Output the [x, y] coordinate of the center of the cell containing the given text.  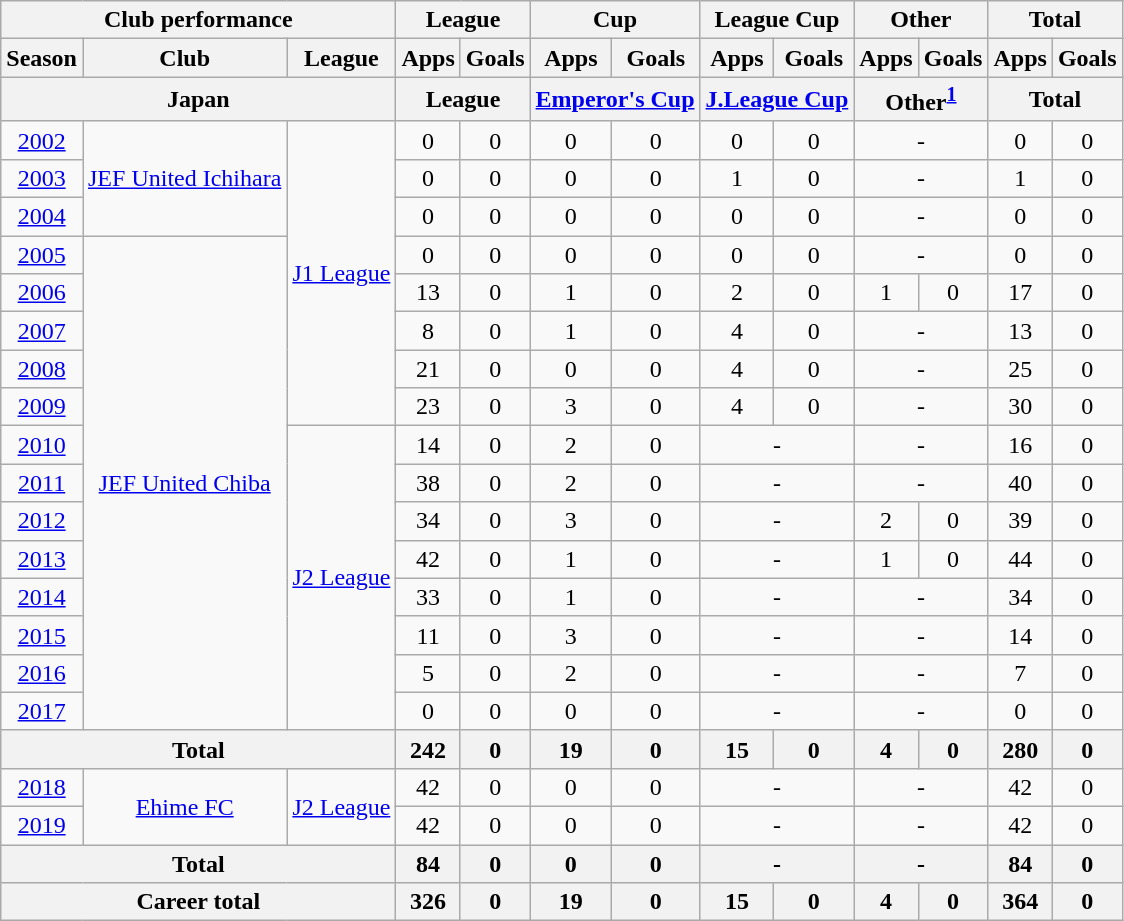
Japan [198, 100]
21 [428, 369]
7 [1020, 673]
J.League Cup [777, 100]
Season [42, 58]
Cup [615, 20]
2013 [42, 559]
8 [428, 331]
League Cup [777, 20]
364 [1020, 902]
2016 [42, 673]
2007 [42, 331]
JEF United Chiba [184, 484]
2011 [42, 483]
33 [428, 597]
23 [428, 407]
2003 [42, 178]
Other1 [921, 100]
2008 [42, 369]
2017 [42, 711]
Ehime FC [184, 806]
2002 [42, 140]
2015 [42, 635]
2019 [42, 826]
2010 [42, 445]
2018 [42, 787]
2005 [42, 255]
2004 [42, 217]
Other [921, 20]
J1 League [342, 273]
242 [428, 749]
Career total [198, 902]
16 [1020, 445]
25 [1020, 369]
39 [1020, 521]
2014 [42, 597]
280 [1020, 749]
44 [1020, 559]
38 [428, 483]
2006 [42, 293]
Club performance [198, 20]
30 [1020, 407]
5 [428, 673]
11 [428, 635]
JEF United Ichihara [184, 178]
17 [1020, 293]
Emperor's Cup [615, 100]
40 [1020, 483]
Club [184, 58]
2012 [42, 521]
326 [428, 902]
2009 [42, 407]
